From the cell containing the given text, extract its center point as (X, Y) coordinate. 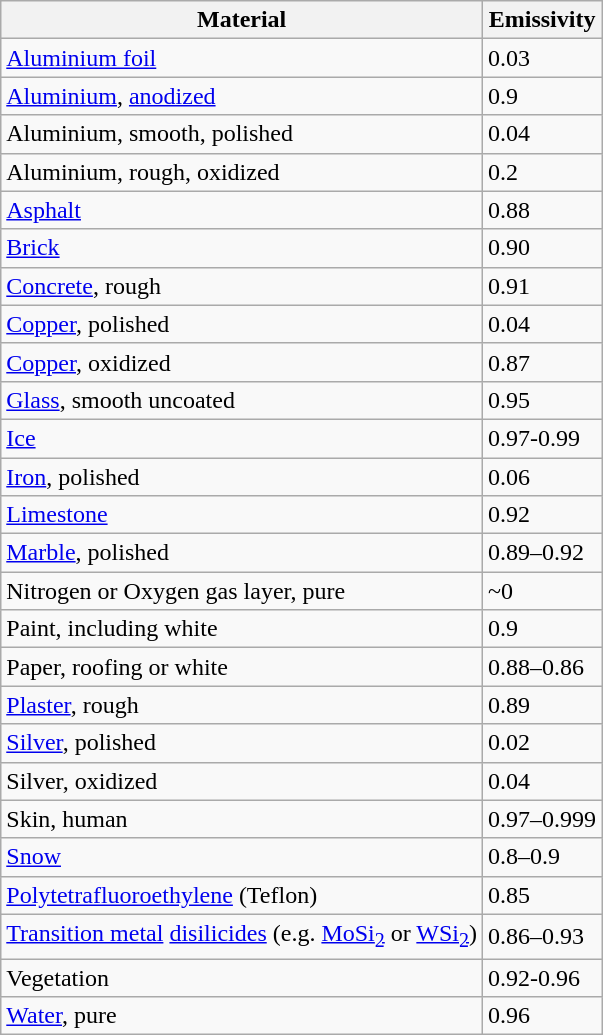
Limestone (242, 515)
Silver, polished (242, 743)
0.95 (542, 400)
Paper, roofing or white (242, 667)
Iron, polished (242, 477)
0.02 (542, 743)
Asphalt (242, 210)
Glass, smooth uncoated (242, 400)
0.92 (542, 515)
0.97–0.999 (542, 819)
Paint, including white (242, 629)
Polytetrafluoroethylene (Teflon) (242, 895)
Vegetation (242, 978)
Silver, oxidized (242, 781)
Skin, human (242, 819)
Aluminium foil (242, 58)
0.86–0.93 (542, 936)
0.87 (542, 362)
Transition metal disilicides (e.g. MoSi2 or WSi2) (242, 936)
0.8–0.9 (542, 857)
Nitrogen or Oxygen gas layer, pure (242, 591)
0.06 (542, 477)
Emissivity (542, 20)
Ice (242, 438)
~0 (542, 591)
0.89–0.92 (542, 553)
Plaster, rough (242, 705)
Copper, oxidized (242, 362)
0.2 (542, 172)
Aluminium, anodized (242, 96)
0.03 (542, 58)
Aluminium, rough, oxidized (242, 172)
Material (242, 20)
0.88–0.86 (542, 667)
0.85 (542, 895)
0.89 (542, 705)
Snow (242, 857)
Marble, polished (242, 553)
0.88 (542, 210)
Copper, polished (242, 324)
0.90 (542, 248)
0.91 (542, 286)
Water, pure (242, 1016)
0.97-0.99 (542, 438)
0.92-0.96 (542, 978)
Brick (242, 248)
0.96 (542, 1016)
Concrete, rough (242, 286)
Aluminium, smooth, polished (242, 134)
